Pinpoint the cell where the given text exists, returning its [x, y] midpoint coordinate. 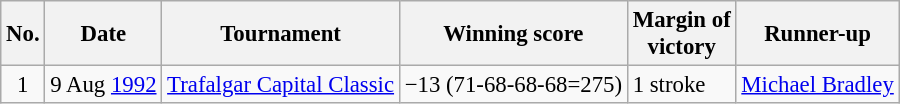
Date [104, 34]
No. [23, 34]
1 [23, 85]
−13 (71-68-68-68=275) [513, 85]
1 stroke [682, 85]
Winning score [513, 34]
Michael Bradley [818, 85]
Trafalgar Capital Classic [281, 85]
Margin ofvictory [682, 34]
9 Aug 1992 [104, 85]
Runner-up [818, 34]
Tournament [281, 34]
